Capture the cell that displays the provided text and extract its (x, y) central coordinate. 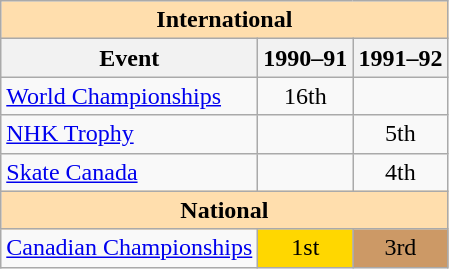
1990–91 (306, 58)
1st (306, 248)
International (224, 20)
NHK Trophy (130, 134)
Canadian Championships (130, 248)
Event (130, 58)
5th (400, 134)
3rd (400, 248)
World Championships (130, 96)
National (224, 210)
16th (306, 96)
1991–92 (400, 58)
4th (400, 172)
Skate Canada (130, 172)
